From the cell containing the given text, extract its center point as [X, Y] coordinate. 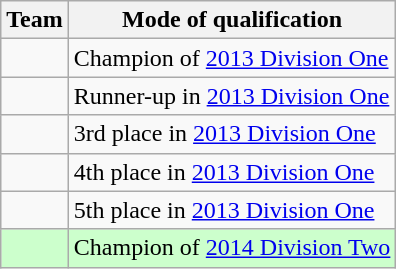
5th place in 2013 Division One [232, 210]
Champion of 2014 Division Two [232, 248]
Champion of 2013 Division One [232, 58]
Team [35, 20]
3rd place in 2013 Division One [232, 134]
Runner-up in 2013 Division One [232, 96]
Mode of qualification [232, 20]
4th place in 2013 Division One [232, 172]
